Detect which cell encompasses the target text, then output its [x, y] center coordinate. 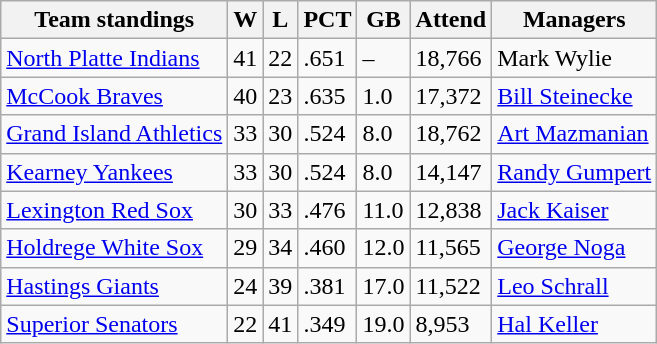
Team standings [114, 20]
PCT [328, 20]
Jack Kaiser [574, 210]
12.0 [384, 248]
11,565 [451, 248]
Mark Wylie [574, 58]
McCook Braves [114, 96]
.651 [328, 58]
18,762 [451, 134]
GB [384, 20]
40 [246, 96]
29 [246, 248]
Attend [451, 20]
Leo Schrall [574, 286]
.635 [328, 96]
Hal Keller [574, 324]
23 [280, 96]
11,522 [451, 286]
12,838 [451, 210]
24 [246, 286]
.349 [328, 324]
North Platte Indians [114, 58]
Grand Island Athletics [114, 134]
Randy Gumpert [574, 172]
L [280, 20]
Art Mazmanian [574, 134]
.381 [328, 286]
.476 [328, 210]
14,147 [451, 172]
W [246, 20]
.460 [328, 248]
Hastings Giants [114, 286]
Superior Senators [114, 324]
Bill Steinecke [574, 96]
11.0 [384, 210]
18,766 [451, 58]
39 [280, 286]
8,953 [451, 324]
17.0 [384, 286]
34 [280, 248]
Holdrege White Sox [114, 248]
Managers [574, 20]
1.0 [384, 96]
17,372 [451, 96]
Kearney Yankees [114, 172]
– [384, 58]
19.0 [384, 324]
Lexington Red Sox [114, 210]
George Noga [574, 248]
